Provide the (x, y) coordinate of the cell's center where the given text is located.  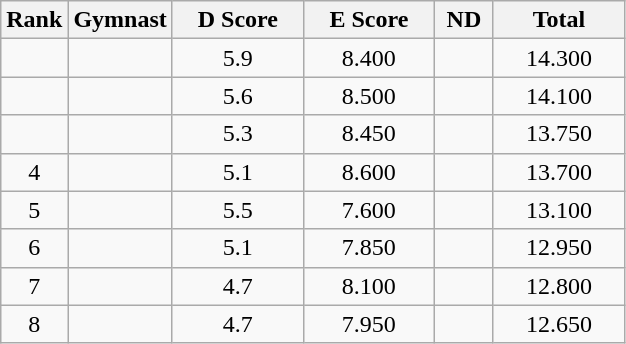
D Score (238, 20)
8.500 (368, 96)
ND (464, 20)
Rank (34, 20)
5.6 (238, 96)
8.600 (368, 172)
5.9 (238, 58)
8.400 (368, 58)
8.100 (368, 286)
Gymnast (120, 20)
5.5 (238, 210)
12.950 (558, 248)
8 (34, 324)
Total (558, 20)
E Score (368, 20)
12.650 (558, 324)
6 (34, 248)
7.850 (368, 248)
7 (34, 286)
14.300 (558, 58)
13.750 (558, 134)
13.100 (558, 210)
4 (34, 172)
7.600 (368, 210)
5.3 (238, 134)
5 (34, 210)
7.950 (368, 324)
8.450 (368, 134)
12.800 (558, 286)
14.100 (558, 96)
13.700 (558, 172)
